Return (X, Y) of the center of cell containing provided text 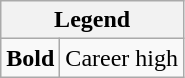
Career high (122, 58)
Legend (92, 20)
Bold (30, 58)
